From the cell containing the given text, extract its center point as (x, y) coordinate. 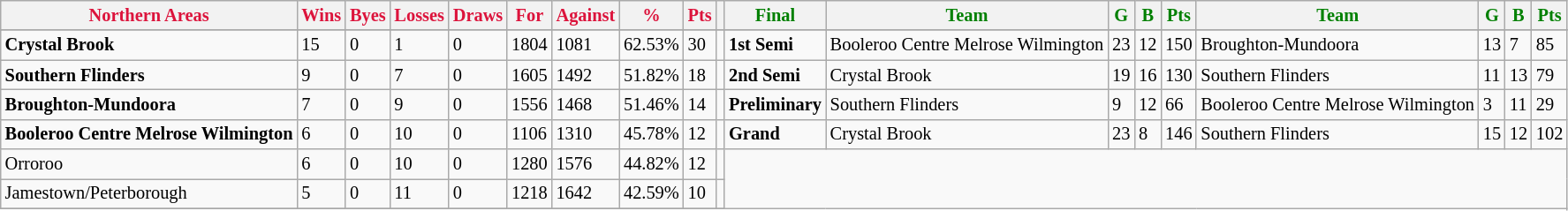
Final (776, 15)
19 (1121, 75)
150 (1178, 45)
1081 (587, 45)
1642 (587, 193)
% (652, 15)
1492 (587, 75)
2nd Semi (776, 75)
14 (700, 104)
Northern Areas (149, 15)
130 (1178, 75)
3 (1492, 104)
18 (700, 75)
1576 (587, 164)
1 (420, 45)
1310 (587, 134)
51.46% (652, 104)
1468 (587, 104)
5 (322, 193)
Against (587, 15)
29 (1549, 104)
For (529, 15)
42.59% (652, 193)
Byes (367, 15)
Orroroo (149, 164)
1280 (529, 164)
Jamestown/Peterborough (149, 193)
1804 (529, 45)
79 (1549, 75)
8 (1148, 134)
1st Semi (776, 45)
16 (1148, 75)
85 (1549, 45)
30 (700, 45)
44.82% (652, 164)
Losses (420, 15)
66 (1178, 104)
Grand (776, 134)
102 (1549, 134)
1106 (529, 134)
51.82% (652, 75)
Wins (322, 15)
Preliminary (776, 104)
45.78% (652, 134)
1556 (529, 104)
1605 (529, 75)
62.53% (652, 45)
Draws (478, 15)
1218 (529, 193)
146 (1178, 134)
